Identify which cell holds the provided text, then report its [x, y] central coordinate. 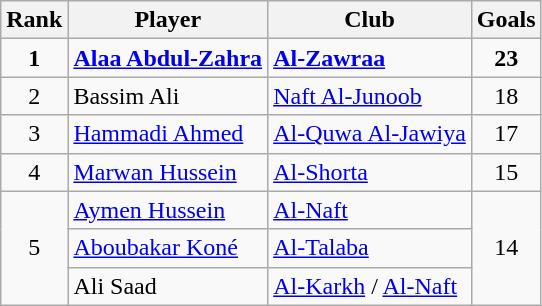
Club [370, 20]
Naft Al-Junoob [370, 96]
1 [34, 58]
Player [168, 20]
5 [34, 248]
Al-Talaba [370, 248]
Bassim Ali [168, 96]
Aboubakar Koné [168, 248]
18 [506, 96]
Marwan Hussein [168, 172]
14 [506, 248]
3 [34, 134]
15 [506, 172]
Alaa Abdul-Zahra [168, 58]
Goals [506, 20]
Al-Quwa Al-Jawiya [370, 134]
2 [34, 96]
Rank [34, 20]
Al-Karkh / Al-Naft [370, 286]
Hammadi Ahmed [168, 134]
Aymen Hussein [168, 210]
17 [506, 134]
23 [506, 58]
4 [34, 172]
Al-Naft [370, 210]
Al-Zawraa [370, 58]
Al-Shorta [370, 172]
Ali Saad [168, 286]
